Determine the [X, Y] coordinate at the center of the cell enclosing the given text.  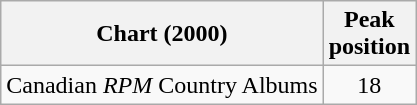
Canadian RPM Country Albums [162, 85]
18 [369, 85]
Chart (2000) [162, 34]
Peakposition [369, 34]
